From the cell containing the given text, extract its center point as (X, Y) coordinate. 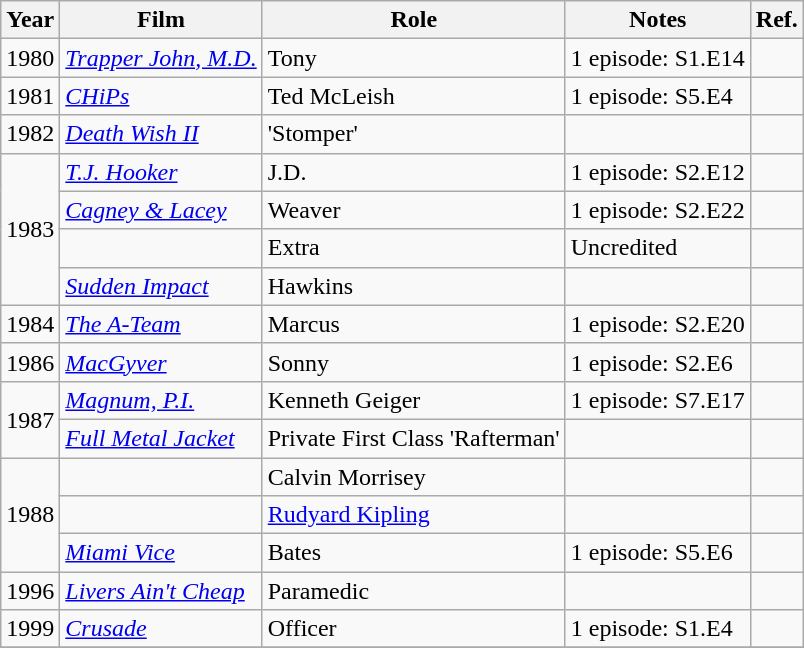
1987 (30, 419)
Full Metal Jacket (161, 438)
1 episode: S5.E6 (658, 553)
Bates (414, 553)
Ted McLeish (414, 96)
Kenneth Geiger (414, 400)
Paramedic (414, 591)
Private First Class 'Rafterman' (414, 438)
Hawkins (414, 286)
Tony (414, 58)
Crusade (161, 629)
'Stomper' (414, 134)
Officer (414, 629)
1 episode: S2.E20 (658, 324)
Livers Ain't Cheap (161, 591)
1999 (30, 629)
1980 (30, 58)
1 episode: S2.E6 (658, 362)
1981 (30, 96)
Death Wish II (161, 134)
1 episode: S7.E17 (658, 400)
Rudyard Kipling (414, 515)
Sudden Impact (161, 286)
1 episode: S2.E12 (658, 172)
Magnum, P.I. (161, 400)
1988 (30, 515)
1 episode: S1.E14 (658, 58)
The A-Team (161, 324)
1 episode: S5.E4 (658, 96)
MacGyver (161, 362)
Calvin Morrisey (414, 477)
Trapper John, M.D. (161, 58)
Film (161, 20)
J.D. (414, 172)
Weaver (414, 210)
1982 (30, 134)
Uncredited (658, 248)
Year (30, 20)
Role (414, 20)
Marcus (414, 324)
1996 (30, 591)
T.J. Hooker (161, 172)
Sonny (414, 362)
Ref. (776, 20)
Extra (414, 248)
1984 (30, 324)
Cagney & Lacey (161, 210)
1983 (30, 229)
1 episode: S2.E22 (658, 210)
Miami Vice (161, 553)
1 episode: S1.E4 (658, 629)
1986 (30, 362)
Notes (658, 20)
CHiPs (161, 96)
